Return (x, y) of the center of cell containing provided text 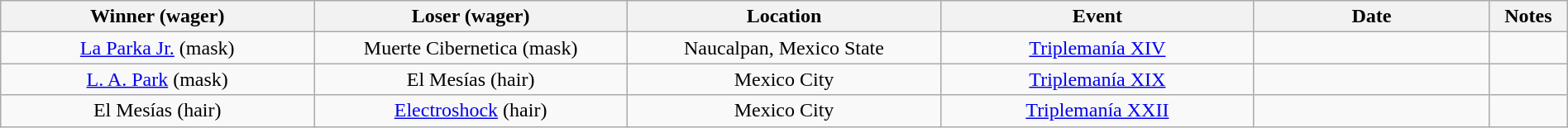
Triplemanía XIX (1097, 79)
Location (784, 17)
Muerte Cibernetica (mask) (471, 48)
L. A. Park (mask) (157, 79)
Naucalpan, Mexico State (784, 48)
Winner (wager) (157, 17)
Date (1371, 17)
La Parka Jr. (mask) (157, 48)
Loser (wager) (471, 17)
Triplemanía XXII (1097, 111)
Electroshock (hair) (471, 111)
Notes (1528, 17)
Event (1097, 17)
Triplemanía XIV (1097, 48)
